Return the (X, Y) coordinate for the center point of the cell that contains the specified text.  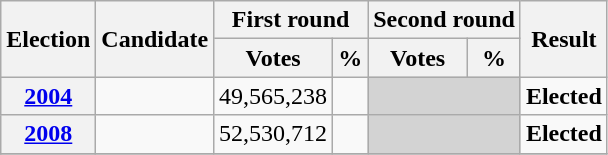
Candidate (155, 39)
First round (291, 20)
Election (48, 39)
49,565,238 (274, 96)
52,530,712 (274, 134)
Result (564, 39)
Second round (444, 20)
2004 (48, 96)
2008 (48, 134)
